Detect which cell encompasses the target text, then output its (X, Y) center coordinate. 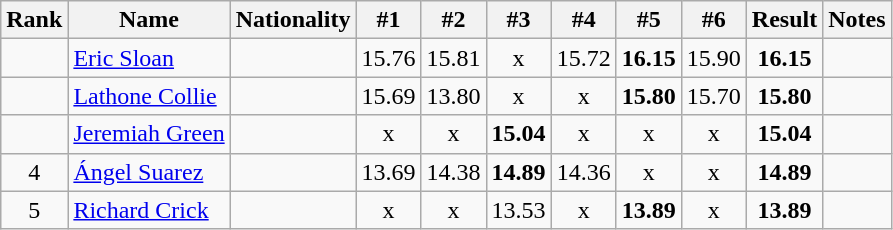
#5 (648, 20)
14.38 (454, 172)
14.36 (584, 172)
15.69 (388, 96)
Notes (857, 20)
15.76 (388, 58)
Jeremiah Green (149, 134)
Result (784, 20)
4 (34, 172)
#2 (454, 20)
15.81 (454, 58)
Ángel Suarez (149, 172)
#4 (584, 20)
13.80 (454, 96)
Name (149, 20)
5 (34, 210)
#6 (714, 20)
15.90 (714, 58)
13.53 (518, 210)
Rank (34, 20)
15.70 (714, 96)
Nationality (293, 20)
Lathone Collie (149, 96)
#3 (518, 20)
15.72 (584, 58)
Eric Sloan (149, 58)
#1 (388, 20)
13.69 (388, 172)
Richard Crick (149, 210)
